Provide the (x, y) coordinate of the cell's center where the given text is located.  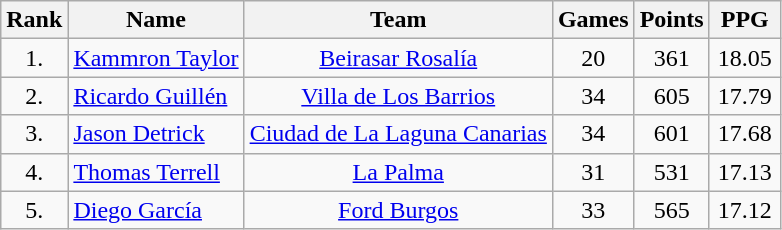
Beirasar Rosalía (398, 58)
17.12 (744, 210)
17.68 (744, 134)
Kammron Taylor (156, 58)
17.13 (744, 172)
1. (34, 58)
361 (672, 58)
Rank (34, 20)
17.79 (744, 96)
3. (34, 134)
31 (593, 172)
33 (593, 210)
531 (672, 172)
PPG (744, 20)
Ricardo Guillén (156, 96)
Team (398, 20)
La Palma (398, 172)
605 (672, 96)
5. (34, 210)
Ciudad de La Laguna Canarias (398, 134)
20 (593, 58)
565 (672, 210)
Points (672, 20)
2. (34, 96)
601 (672, 134)
4. (34, 172)
Jason Detrick (156, 134)
Thomas Terrell (156, 172)
Games (593, 20)
Ford Burgos (398, 210)
Diego García (156, 210)
18.05 (744, 58)
Villa de Los Barrios (398, 96)
Name (156, 20)
